Pinpoint the cell where the given text exists, returning its [X, Y] midpoint coordinate. 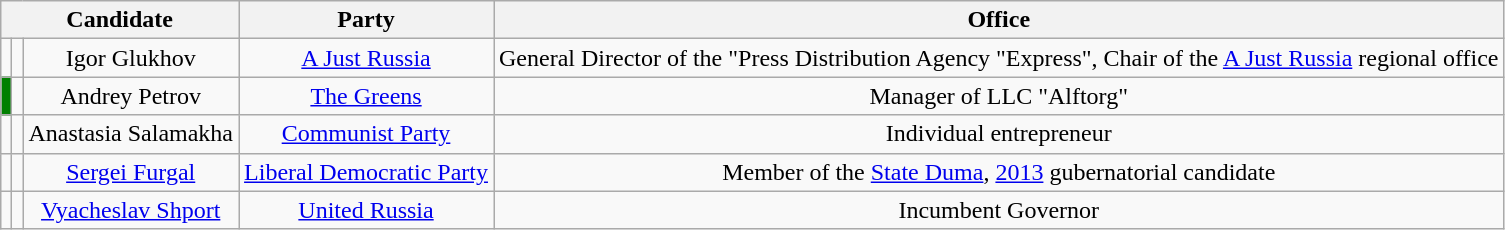
General Director of the "Press Distribution Agency "Express", Chair of the A Just Russia regional office [999, 58]
Office [999, 20]
Member of the State Duma, 2013 gubernatorial candidate [999, 172]
Liberal Democratic Party [366, 172]
Candidate [120, 20]
Vyacheslav Shport [131, 210]
Manager of LLC "Alftorg" [999, 96]
Incumbent Governor [999, 210]
Andrey Petrov [131, 96]
Party [366, 20]
Sergei Furgal [131, 172]
United Russia [366, 210]
Communist Party [366, 134]
Individual entrepreneur [999, 134]
A Just Russia [366, 58]
Igor Glukhov [131, 58]
The Greens [366, 96]
Anastasia Salamakha [131, 134]
